Pinpoint the cell where the given text exists, returning its [X, Y] midpoint coordinate. 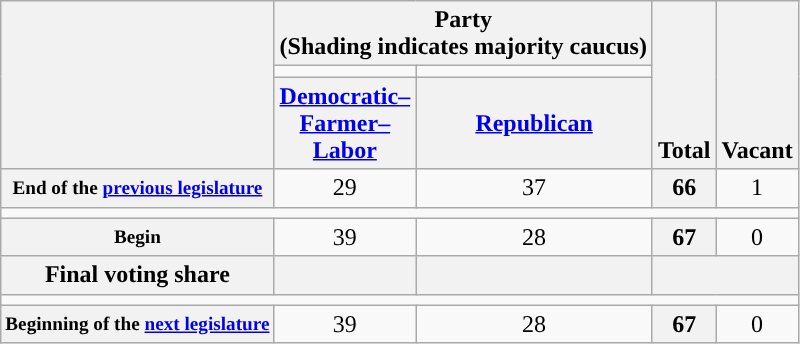
29 [345, 188]
Beginning of the next legislature [138, 324]
Vacant [757, 85]
1 [757, 188]
Total [684, 85]
End of the previous legislature [138, 188]
37 [534, 188]
Democratic–Farmer–Labor [345, 123]
Final voting share [138, 275]
66 [684, 188]
Begin [138, 237]
Republican [534, 123]
Party (Shading indicates majority caucus) [463, 34]
